Provide the (x, y) coordinate of the cell's center where the given text is located.  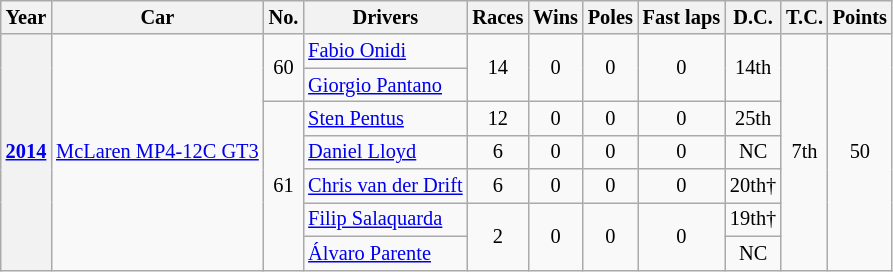
Poles (610, 17)
2 (498, 236)
T.C. (804, 17)
Points (860, 17)
Drivers (385, 17)
Year (26, 17)
D.C. (753, 17)
14 (498, 68)
19th† (753, 219)
2014 (26, 152)
Races (498, 17)
25th (753, 118)
Filip Salaquarda (385, 219)
Car (157, 17)
Fabio Onidi (385, 51)
60 (284, 68)
Giorgio Pantano (385, 85)
7th (804, 152)
20th† (753, 186)
Fast laps (682, 17)
Chris van der Drift (385, 186)
McLaren MP4-12C GT3 (157, 152)
61 (284, 185)
Wins (556, 17)
50 (860, 152)
No. (284, 17)
Sten Pentus (385, 118)
Álvaro Parente (385, 253)
Daniel Lloyd (385, 152)
14th (753, 68)
12 (498, 118)
